Provide the [x, y] coordinate of the cell's center where the given text is located.  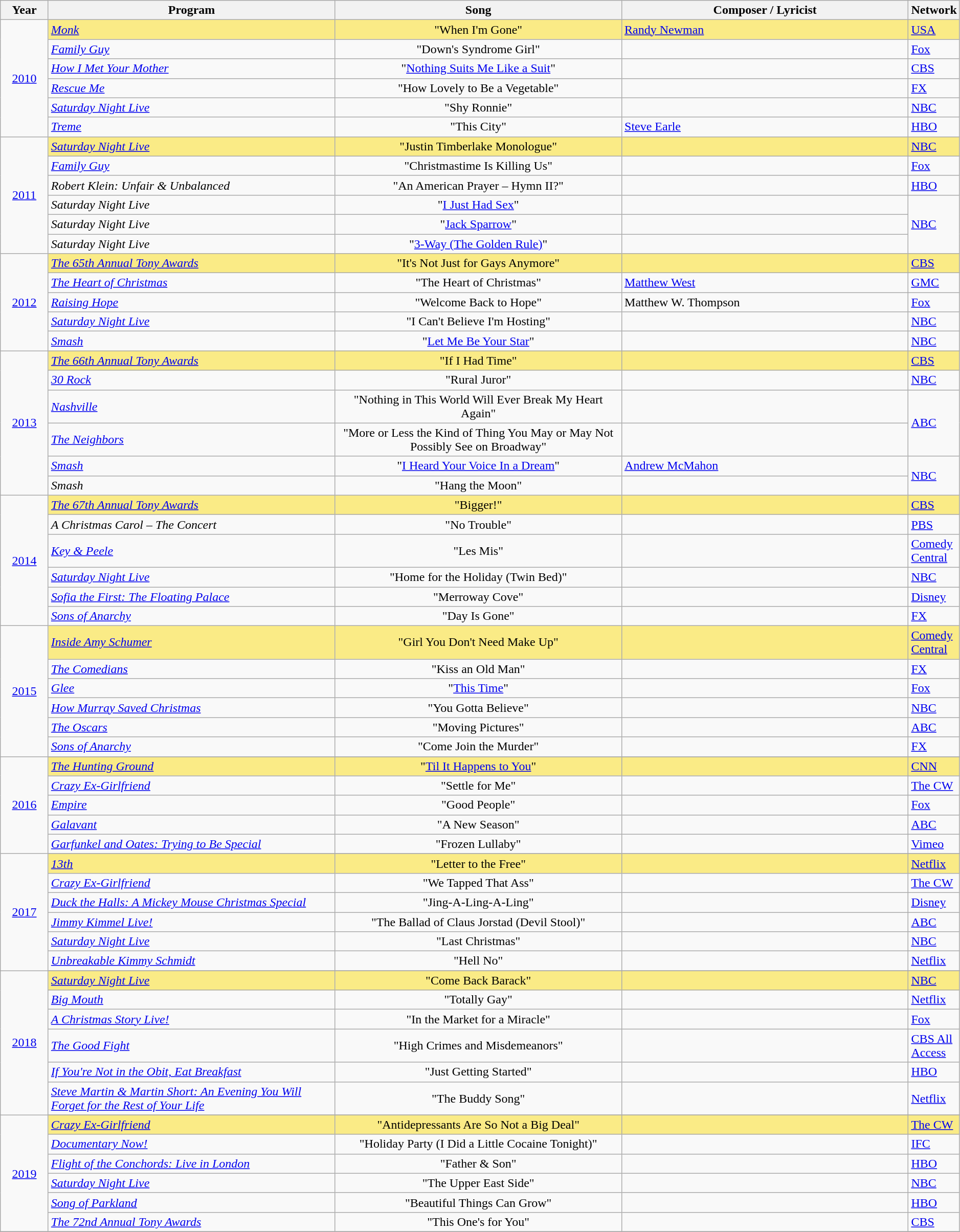
"This Time" [479, 688]
2019 [25, 1173]
"The Heart of Christmas" [479, 283]
"Come Back Barack" [479, 980]
"Jing-A-Ling-A-Ling" [479, 902]
"This One's for You" [479, 1222]
The 66th Annual Tony Awards [191, 361]
"Last Christmas" [479, 942]
"The Ballad of Claus Jorstad (Devil Stool)" [479, 922]
"Father & Son" [479, 1163]
Empire [191, 805]
Andrew McMahon [765, 466]
30 Rock [191, 380]
"Hang the Moon" [479, 485]
Sofia the First: The Floating Palace [191, 597]
The 72nd Annual Tony Awards [191, 1222]
Garfunkel and Oates: Trying to Be Special [191, 844]
"Welcome Back to Hope" [479, 302]
How I Met Your Mother [191, 69]
Duck the Halls: A Mickey Mouse Christmas Special [191, 902]
Steve Martin & Martin Short: An Evening You Will Forget for the Rest of Your Life [191, 1099]
Program [191, 10]
Flight of the Conchords: Live in London [191, 1163]
CBS All Access [934, 1045]
Galavant [191, 824]
Song of Parkland [191, 1202]
Matthew W. Thompson [765, 302]
"How Lovely to Be a Vegetable" [479, 88]
"It's Not Just for Gays Anymore" [479, 263]
The Comedians [191, 669]
Steve Earle [765, 127]
"Let Me Be Your Star" [479, 341]
Rescue Me [191, 88]
"I Just Had Sex" [479, 205]
Robert Klein: Unfair & Unbalanced [191, 185]
If You're Not in the Obit, Eat Breakfast [191, 1072]
"Frozen Lullaby" [479, 844]
Documentary Now! [191, 1144]
"Home for the Holiday (Twin Bed)" [479, 577]
"We Tapped That Ass" [479, 883]
Network [934, 10]
"Good People" [479, 805]
USA [934, 30]
"The Upper East Side" [479, 1183]
Monk [191, 30]
"I Can't Believe I'm Hosting" [479, 322]
Unbreakable Kimmy Schmidt [191, 961]
Randy Newman [765, 30]
"You Gotta Believe" [479, 708]
"If I Had Time" [479, 361]
"This City" [479, 127]
"Totally Gay" [479, 1000]
The Oscars [191, 727]
"Day Is Gone" [479, 616]
"Jack Sparrow" [479, 224]
2017 [25, 912]
Year [25, 10]
2010 [25, 78]
"No Trouble" [479, 524]
The Good Fight [191, 1045]
2016 [25, 805]
"The Buddy Song" [479, 1099]
"Shy Ronnie" [479, 107]
Nashville [191, 406]
The Neighbors [191, 440]
PBS [934, 524]
"More or Less the Kind of Thing You May or May Not Possibly See on Broadway" [479, 440]
A Christmas Story Live! [191, 1019]
"Bigger!" [479, 505]
"Justin Timberlake Monologue" [479, 146]
"Come Join the Murder" [479, 747]
Song [479, 10]
The 65th Annual Tony Awards [191, 263]
IFC [934, 1144]
"Beautiful Things Can Grow" [479, 1202]
2018 [25, 1043]
2014 [25, 561]
GMC [934, 283]
Key & Peele [191, 550]
"Nothing Suits Me Like a Suit" [479, 69]
"Antidepressants Are So Not a Big Deal" [479, 1125]
How Murray Saved Christmas [191, 708]
"I Heard Your Voice In a Dream" [479, 466]
CNN [934, 766]
"When I'm Gone" [479, 30]
"In the Market for a Miracle" [479, 1019]
"Nothing in This World Will Ever Break My Heart Again" [479, 406]
"Moving Pictures" [479, 727]
Jimmy Kimmel Live! [191, 922]
"High Crimes and Misdemeanors" [479, 1045]
"3-Way (The Golden Rule)" [479, 244]
2015 [25, 691]
"Just Getting Started" [479, 1072]
"Christmastime Is Killing Us" [479, 166]
"Letter to the Free" [479, 863]
"Les Mis" [479, 550]
"Kiss an Old Man" [479, 669]
"An American Prayer – Hymn II?" [479, 185]
"Hell No" [479, 961]
Inside Amy Schumer [191, 642]
"Holiday Party (I Did a Little Cocaine Tonight)" [479, 1144]
"Settle for Me" [479, 786]
"A New Season" [479, 824]
2013 [25, 423]
Treme [191, 127]
13th [191, 863]
Glee [191, 688]
Matthew West [765, 283]
"Til It Happens to You" [479, 766]
"Down's Syndrome Girl" [479, 49]
"Merroway Cove" [479, 597]
2012 [25, 302]
2011 [25, 195]
The Heart of Christmas [191, 283]
A Christmas Carol – The Concert [191, 524]
The 67th Annual Tony Awards [191, 505]
Composer / Lyricist [765, 10]
"Girl You Don't Need Make Up" [479, 642]
Raising Hope [191, 302]
Big Mouth [191, 1000]
"Rural Juror" [479, 380]
The Hunting Ground [191, 766]
Vimeo [934, 844]
